Provide the [x, y] coordinate of the cell's center where the given text is located.  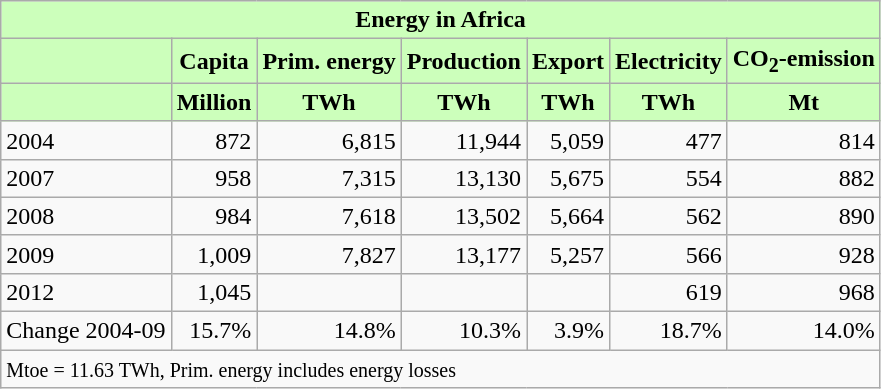
14.8% [329, 331]
7,315 [329, 178]
882 [804, 178]
Mt [804, 102]
890 [804, 216]
13,177 [464, 254]
2004 [86, 140]
2009 [86, 254]
6,815 [329, 140]
554 [669, 178]
Electricity [669, 61]
Mtoe = 11.63 TWh, Prim. energy includes energy losses [441, 369]
5,675 [568, 178]
3.9% [568, 331]
619 [669, 292]
Prim. energy [329, 61]
566 [669, 254]
984 [214, 216]
Production [464, 61]
15.7% [214, 331]
958 [214, 178]
13,130 [464, 178]
814 [804, 140]
11,944 [464, 140]
968 [804, 292]
928 [804, 254]
562 [669, 216]
13,502 [464, 216]
1,009 [214, 254]
18.7% [669, 331]
Energy in Africa [441, 20]
2012 [86, 292]
5,059 [568, 140]
1,045 [214, 292]
2008 [86, 216]
477 [669, 140]
5,257 [568, 254]
Capita [214, 61]
CO2-emission [804, 61]
Export [568, 61]
7,827 [329, 254]
Million [214, 102]
872 [214, 140]
10.3% [464, 331]
Change 2004-09 [86, 331]
5,664 [568, 216]
14.0% [804, 331]
2007 [86, 178]
7,618 [329, 216]
